Output the (X, Y) coordinate of the center of the cell containing the given text.  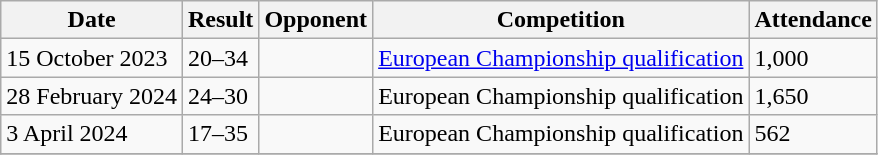
Attendance (813, 20)
Opponent (316, 20)
20–34 (220, 58)
1,000 (813, 58)
15 October 2023 (92, 58)
28 February 2024 (92, 96)
Result (220, 20)
1,650 (813, 96)
3 April 2024 (92, 134)
Date (92, 20)
562 (813, 134)
17–35 (220, 134)
24–30 (220, 96)
Competition (561, 20)
